Detect which cell encompasses the target text, then output its (X, Y) center coordinate. 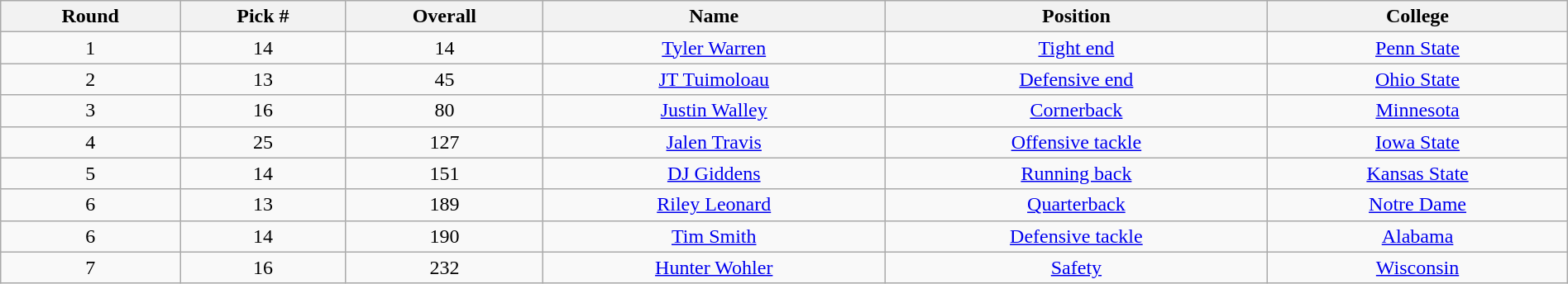
Jalen Travis (715, 142)
Safety (1077, 267)
DJ Giddens (715, 173)
127 (444, 142)
1 (91, 48)
Cornerback (1077, 111)
Pick # (263, 17)
Hunter Wohler (715, 267)
Running back (1077, 173)
232 (444, 267)
190 (444, 236)
Riley Leonard (715, 205)
2 (91, 79)
Iowa State (1417, 142)
Defensive tackle (1077, 236)
45 (444, 79)
3 (91, 111)
80 (444, 111)
Offensive tackle (1077, 142)
25 (263, 142)
Round (91, 17)
Tim Smith (715, 236)
Tyler Warren (715, 48)
Minnesota (1417, 111)
Defensive end (1077, 79)
4 (91, 142)
Overall (444, 17)
151 (444, 173)
Tight end (1077, 48)
Wisconsin (1417, 267)
5 (91, 173)
Quarterback (1077, 205)
Position (1077, 17)
Notre Dame (1417, 205)
College (1417, 17)
Justin Walley (715, 111)
7 (91, 267)
Name (715, 17)
Kansas State (1417, 173)
JT Tuimoloau (715, 79)
Alabama (1417, 236)
Penn State (1417, 48)
189 (444, 205)
Ohio State (1417, 79)
